Provide the (X, Y) coordinate of the cell's center where the given text is located.  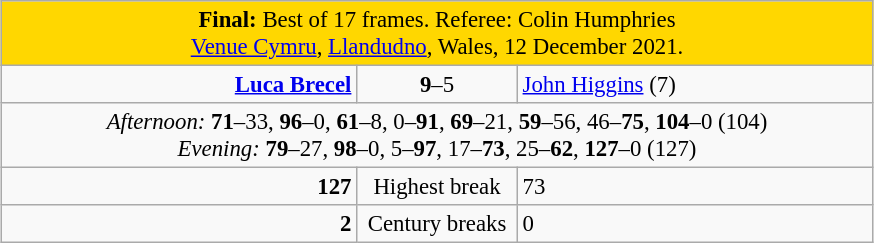
0 (695, 224)
Highest break (438, 187)
2 (179, 224)
9–5 (438, 85)
Final: Best of 17 frames. Referee: Colin Humphries Venue Cymru, Llandudno, Wales, 12 December 2021. (437, 34)
Afternoon: 71–33, 96–0, 61–8, 0–91, 69–21, 59–56, 46–75, 104–0 (104) Evening: 79–27, 98–0, 5–97, 17–73, 25–62, 127–0 (127) (437, 136)
73 (695, 187)
127 (179, 187)
Century breaks (438, 224)
Luca Brecel (179, 85)
John Higgins (7) (695, 85)
